For the text-containing cell, return its midpoint in (x, y) coordinate format. 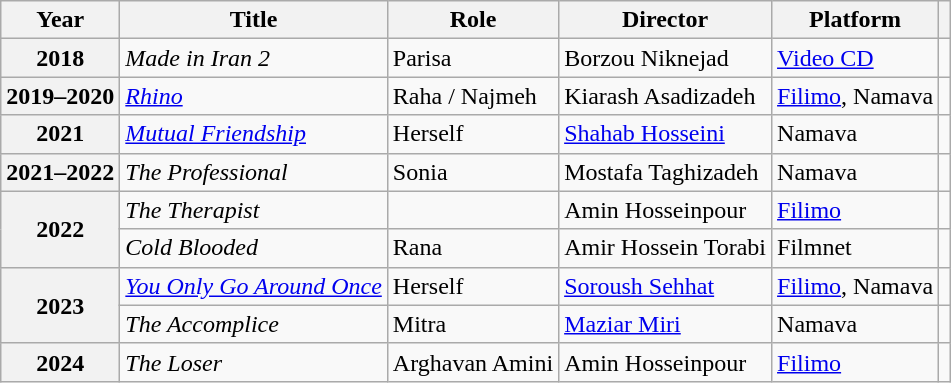
Year (60, 20)
Cold Blooded (254, 248)
You Only Go Around Once (254, 286)
Sonia (472, 172)
2024 (60, 362)
Shahab Hosseini (666, 134)
Video CD (856, 58)
Soroush Sehhat (666, 286)
Mutual Friendship (254, 134)
Rana (472, 248)
2022 (60, 229)
The Accomplice (254, 324)
2019–2020 (60, 96)
Platform (856, 20)
Mitra (472, 324)
Director (666, 20)
Raha / Najmeh (472, 96)
The Therapist (254, 210)
Role (472, 20)
2021–2022 (60, 172)
The Loser (254, 362)
2023 (60, 305)
2021 (60, 134)
Rhino (254, 96)
Mostafa Taghizadeh (666, 172)
Kiarash Asadizadeh (666, 96)
2018 (60, 58)
Amir Hossein Torabi (666, 248)
Borzou Niknejad (666, 58)
Arghavan Amini (472, 362)
Parisa (472, 58)
Title (254, 20)
Filmnet (856, 248)
Made in Iran 2 (254, 58)
Maziar Miri (666, 324)
The Professional (254, 172)
